From the cell containing the given text, extract its center point as [X, Y] coordinate. 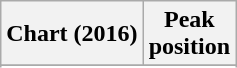
Peakposition [189, 34]
Chart (2016) [72, 34]
